From the cell containing the given text, extract its center point as [x, y] coordinate. 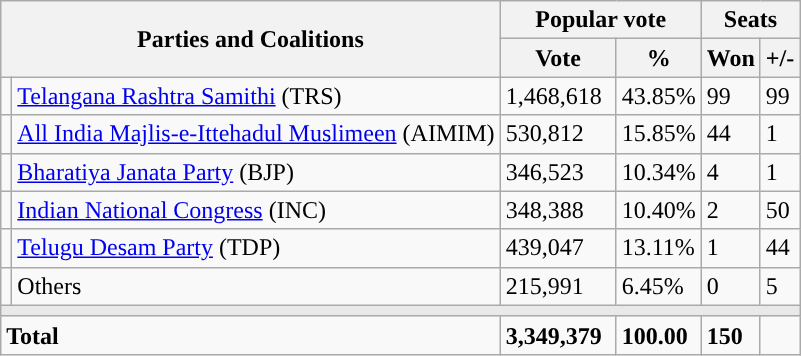
10.34% [658, 172]
13.11% [658, 248]
2 [730, 210]
150 [730, 335]
Bharatiya Janata Party (BJP) [256, 172]
439,047 [558, 248]
Won [730, 58]
50 [780, 210]
6.45% [658, 286]
15.85% [658, 134]
Seats [750, 20]
4 [730, 172]
% [658, 58]
100.00 [658, 335]
5 [780, 286]
346,523 [558, 172]
530,812 [558, 134]
Popular vote [600, 20]
Telangana Rashtra Samithi (TRS) [256, 96]
Vote [558, 58]
Telugu Desam Party (TDP) [256, 248]
Total [250, 335]
348,388 [558, 210]
43.85% [658, 96]
1,468,618 [558, 96]
+/- [780, 58]
215,991 [558, 286]
Parties and Coalitions [250, 39]
All India Majlis-e-Ittehadul Muslimeen (AIMIM) [256, 134]
Others [256, 286]
Indian National Congress (INC) [256, 210]
10.40% [658, 210]
3,349,379 [558, 335]
0 [730, 286]
